Locate the cell with the specified text and output its [X, Y] center coordinate. 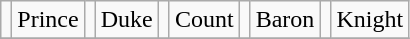
Count [204, 20]
Prince [48, 20]
Knight [370, 20]
Duke [126, 20]
Baron [285, 20]
